Pinpoint the cell where the given text exists, returning its (x, y) midpoint coordinate. 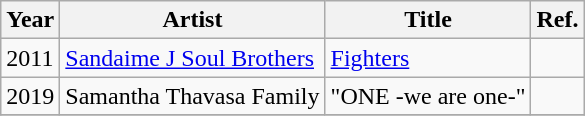
"ONE -we are one-" (428, 96)
Artist (192, 20)
Samantha Thavasa Family (192, 96)
Fighters (428, 58)
Title (428, 20)
Year (30, 20)
2011 (30, 58)
2019 (30, 96)
Ref. (558, 20)
Sandaime J Soul Brothers (192, 58)
